Find where the given text appears and provide that cell's center as (x, y) coordinate. 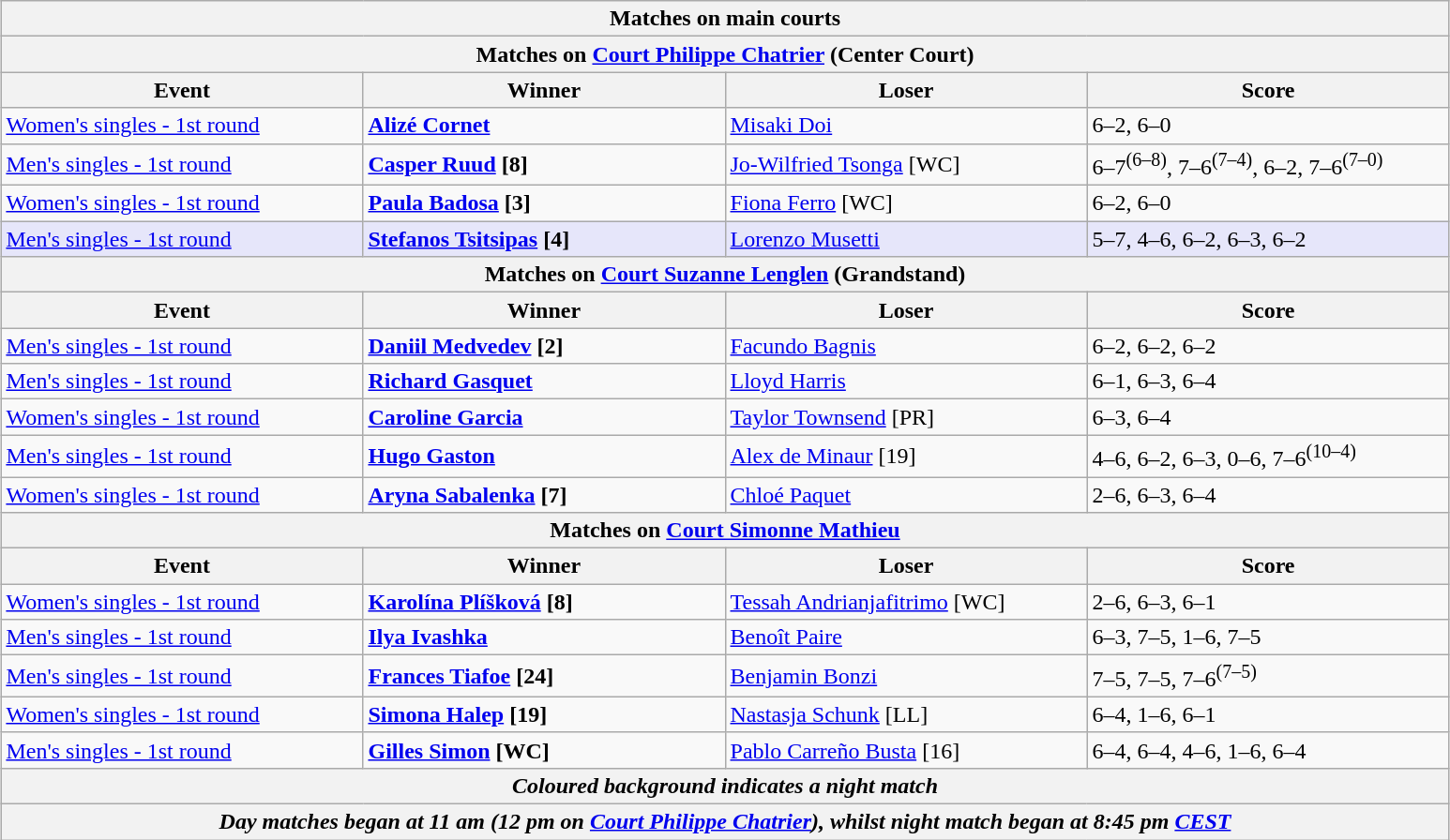
Day matches began at 11 am (12 pm on Court Philippe Chatrier), whilst night match began at 8:45 pm CEST (725, 822)
2–6, 6–3, 6–4 (1268, 495)
Ilya Ivashka (544, 637)
Aryna Sabalenka [7] (544, 495)
Fiona Ferro [WC] (906, 203)
Matches on Court Philippe Chatrier (Center Court) (725, 54)
Caroline Garcia (544, 417)
Matches on Court Simonne Mathieu (725, 531)
Benjamin Bonzi (906, 677)
Frances Tiafoe [24] (544, 677)
Karolína Plíšková [8] (544, 602)
6–4, 1–6, 6–1 (1268, 714)
6–1, 6–3, 6–4 (1268, 382)
6–7(6–8), 7–6(7–4), 6–2, 7–6(7–0) (1268, 165)
Richard Gasquet (544, 382)
5–7, 4–6, 6–2, 6–3, 6–2 (1268, 239)
Lorenzo Musetti (906, 239)
7–5, 7–5, 7–6(7–5) (1268, 677)
Alex de Minaur [19] (906, 456)
Matches on Court Suzanne Lenglen (Grandstand) (725, 275)
Hugo Gaston (544, 456)
6–3, 7–5, 1–6, 7–5 (1268, 637)
Coloured background indicates a night match (725, 787)
Stefanos Tsitsipas [4] (544, 239)
Facundo Bagnis (906, 346)
Paula Badosa [3] (544, 203)
Benoît Paire (906, 637)
Jo-Wilfried Tsonga [WC] (906, 165)
Misaki Doi (906, 126)
Tessah Andrianjafitrimo [WC] (906, 602)
Matches on main courts (725, 19)
Gilles Simon [WC] (544, 750)
Chloé Paquet (906, 495)
Daniil Medvedev [2] (544, 346)
4–6, 6–2, 6–3, 0–6, 7–6(10–4) (1268, 456)
Casper Ruud [8] (544, 165)
6–2, 6–2, 6–2 (1268, 346)
6–3, 6–4 (1268, 417)
Taylor Townsend [PR] (906, 417)
Simona Halep [19] (544, 714)
Lloyd Harris (906, 382)
Nastasja Schunk [LL] (906, 714)
2–6, 6–3, 6–1 (1268, 602)
Alizé Cornet (544, 126)
6–4, 6–4, 4–6, 1–6, 6–4 (1268, 750)
Pablo Carreño Busta [16] (906, 750)
